Provide the [X, Y] coordinate of the cell's center where the given text is located.  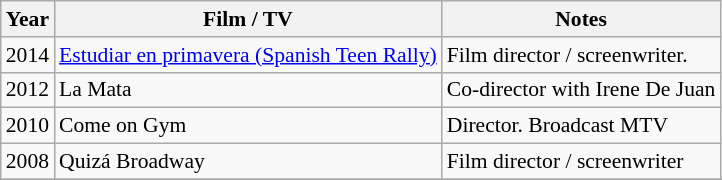
Film director / screenwriter [582, 162]
Co-director with Irene De Juan [582, 90]
2008 [28, 162]
Notes [582, 19]
Director. Broadcast MTV [582, 126]
Film director / screenwriter. [582, 55]
Film / TV [248, 19]
Year [28, 19]
Quizá Broadway [248, 162]
2012 [28, 90]
Come on Gym [248, 126]
La Mata [248, 90]
Estudiar en primavera (Spanish Teen Rally) [248, 55]
2014 [28, 55]
2010 [28, 126]
